Capture the cell that displays the provided text and extract its (X, Y) central coordinate. 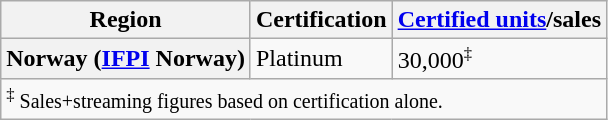
Certified units/sales (499, 20)
Region (126, 20)
‡ Sales+streaming figures based on certification alone. (304, 99)
Platinum (321, 59)
Certification (321, 20)
Norway (IFPI Norway) (126, 59)
30,000‡ (499, 59)
